Extract the (X, Y) coordinate from the center of the cell holding the provided text.  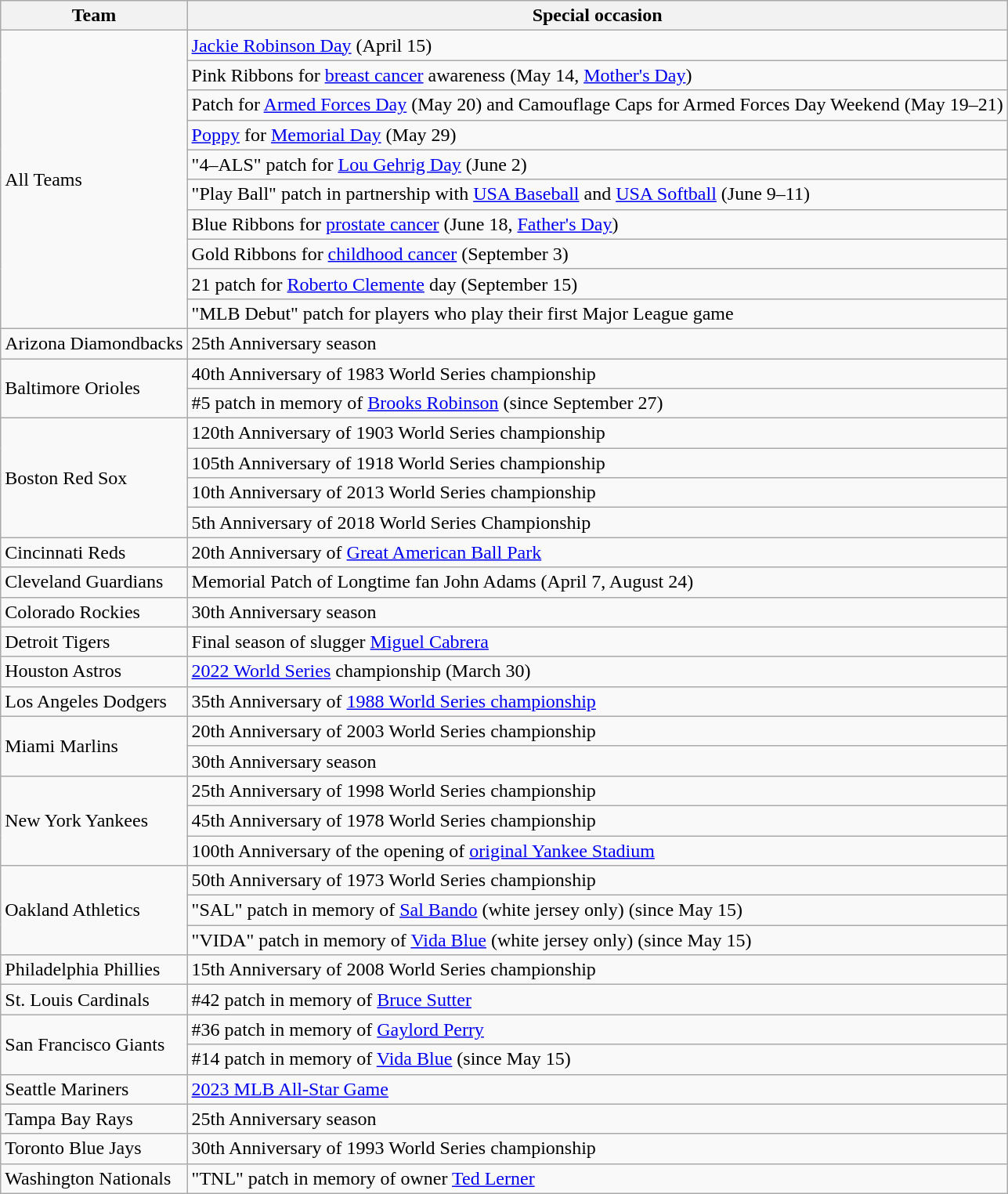
#36 patch in memory of Gaylord Perry (597, 1029)
21 patch for Roberto Clemente day (September 15) (597, 284)
Seattle Mariners (94, 1089)
Baltimore Orioles (94, 389)
35th Anniversary of 1988 World Series championship (597, 701)
New York Yankees (94, 820)
Tampa Bay Rays (94, 1119)
#14 patch in memory of Vida Blue (since May 15) (597, 1059)
Los Angeles Dodgers (94, 701)
"MLB Debut" patch for players who play their first Major League game (597, 313)
5th Anniversary of 2018 World Series Championship (597, 523)
Team (94, 16)
2022 World Series championship (March 30) (597, 671)
Special occasion (597, 16)
2023 MLB All-Star Game (597, 1089)
120th Anniversary of 1903 World Series championship (597, 433)
#5 patch in memory of Brooks Robinson (since September 27) (597, 403)
105th Anniversary of 1918 World Series championship (597, 463)
#42 patch in memory of Bruce Sutter (597, 1000)
30th Anniversary of 1993 World Series championship (597, 1149)
25th Anniversary of 1998 World Series championship (597, 791)
40th Anniversary of 1983 World Series championship (597, 374)
Oakland Athletics (94, 910)
Boston Red Sox (94, 478)
Toronto Blue Jays (94, 1149)
Cincinnati Reds (94, 552)
"SAL" patch in memory of Sal Bando (white jersey only) (since May 15) (597, 910)
Blue Ribbons for prostate cancer (June 18, Father's Day) (597, 224)
Detroit Tigers (94, 642)
"TNL" patch in memory of owner Ted Lerner (597, 1178)
15th Anniversary of 2008 World Series championship (597, 970)
45th Anniversary of 1978 World Series championship (597, 820)
50th Anniversary of 1973 World Series championship (597, 881)
Colorado Rockies (94, 612)
20th Anniversary of Great American Ball Park (597, 552)
Jackie Robinson Day (April 15) (597, 45)
Poppy for Memorial Day (May 29) (597, 135)
Washington Nationals (94, 1178)
Patch for Armed Forces Day (May 20) and Camouflage Caps for Armed Forces Day Weekend (May 19–21) (597, 105)
Final season of slugger Miguel Cabrera (597, 642)
Cleveland Guardians (94, 582)
10th Anniversary of 2013 World Series championship (597, 493)
All Teams (94, 180)
San Francisco Giants (94, 1044)
Gold Ribbons for childhood cancer (September 3) (597, 254)
Houston Astros (94, 671)
Memorial Patch of Longtime fan John Adams (April 7, August 24) (597, 582)
Philadelphia Phillies (94, 970)
Arizona Diamondbacks (94, 343)
100th Anniversary of the opening of original Yankee Stadium (597, 850)
"VIDA" patch in memory of Vida Blue (white jersey only) (since May 15) (597, 940)
Miami Marlins (94, 746)
Pink Ribbons for breast cancer awareness (May 14, Mother's Day) (597, 75)
"Play Ball" patch in partnership with USA Baseball and USA Softball (June 9–11) (597, 194)
"4–ALS" patch for Lou Gehrig Day (June 2) (597, 165)
20th Anniversary of 2003 World Series championship (597, 731)
St. Louis Cardinals (94, 1000)
